Pinpoint the cell where the given text exists, returning its (X, Y) midpoint coordinate. 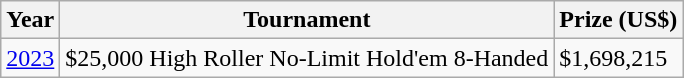
$25,000 High Roller No-Limit Hold'em 8-Handed (307, 58)
Tournament (307, 20)
Year (30, 20)
$1,698,215 (618, 58)
2023 (30, 58)
Prize (US$) (618, 20)
